Output the [x, y] coordinate of the center of the cell containing the given text.  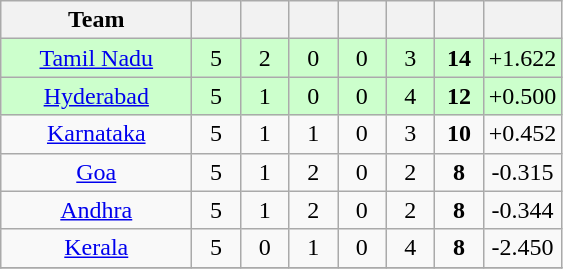
Tamil Nadu [96, 58]
Hyderabad [96, 96]
Team [96, 20]
Goa [96, 172]
-0.315 [522, 172]
Andhra [96, 210]
12 [460, 96]
14 [460, 58]
+0.500 [522, 96]
+1.622 [522, 58]
Kerala [96, 248]
-2.450 [522, 248]
+0.452 [522, 134]
-0.344 [522, 210]
Karnataka [96, 134]
10 [460, 134]
